Identify which cell holds the provided text, then report its [X, Y] central coordinate. 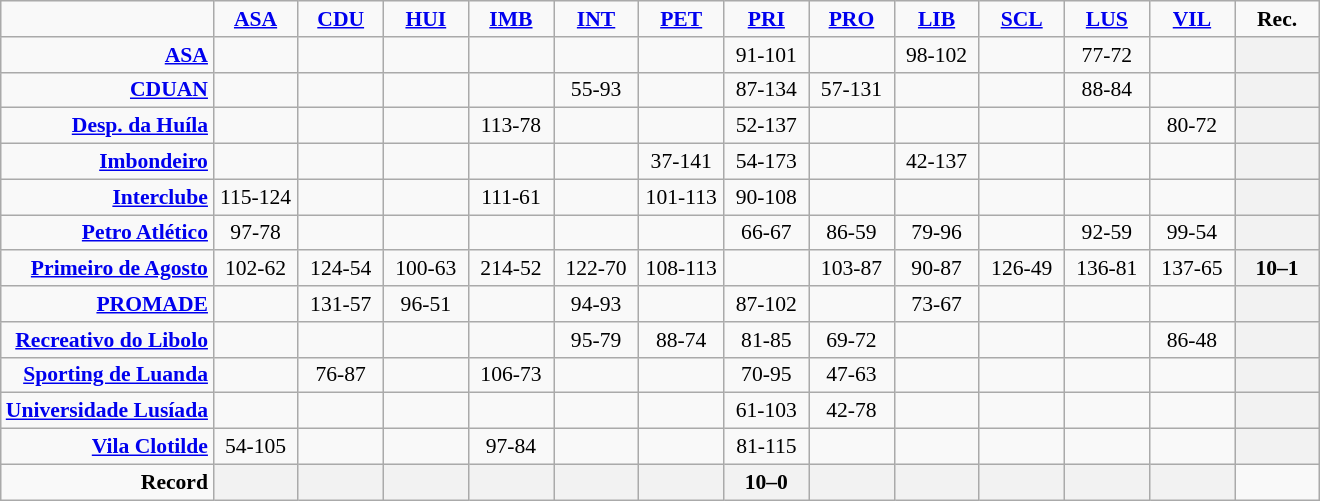
47-63 [852, 375]
126-49 [1022, 269]
115-124 [256, 197]
PRO [852, 19]
124-54 [340, 269]
70-95 [766, 375]
54-173 [766, 162]
87-134 [766, 90]
42-137 [936, 162]
100-63 [426, 269]
81-85 [766, 340]
IMB [510, 19]
137-65 [1192, 269]
90-87 [936, 269]
Petro Atlético [107, 233]
79-96 [936, 233]
Rec. [1276, 19]
LUS [1106, 19]
37-141 [682, 162]
Imbondeiro [107, 162]
88-84 [1106, 90]
80-72 [1192, 126]
97-84 [510, 447]
CDUAN [107, 90]
Primeiro de Agosto [107, 269]
76-87 [340, 375]
LIB [936, 19]
86-48 [1192, 340]
102-62 [256, 269]
92-59 [1106, 233]
54-105 [256, 447]
113-78 [510, 126]
108-113 [682, 269]
10–1 [1276, 269]
61-103 [766, 411]
VIL [1192, 19]
131-57 [340, 304]
10–0 [766, 482]
106-73 [510, 375]
Vila Clotilde [107, 447]
103-87 [852, 269]
55-93 [596, 90]
111-61 [510, 197]
91-101 [766, 55]
PROMADE [107, 304]
INT [596, 19]
122-70 [596, 269]
Interclube [107, 197]
Desp. da Huíla [107, 126]
HUI [426, 19]
214-52 [510, 269]
87-102 [766, 304]
101-113 [682, 197]
CDU [340, 19]
94-93 [596, 304]
Universidade Lusíada [107, 411]
86-59 [852, 233]
88-74 [682, 340]
Recreativo do Libolo [107, 340]
97-78 [256, 233]
99-54 [1192, 233]
Record [107, 482]
Sporting de Luanda [107, 375]
SCL [1022, 19]
73-67 [936, 304]
PRI [766, 19]
98-102 [936, 55]
69-72 [852, 340]
42-78 [852, 411]
PET [682, 19]
77-72 [1106, 55]
57-131 [852, 90]
52-137 [766, 126]
66-67 [766, 233]
95-79 [596, 340]
90-108 [766, 197]
81-115 [766, 447]
136-81 [1106, 269]
96-51 [426, 304]
